Find where the given text appears and provide that cell's center as [X, Y] coordinate. 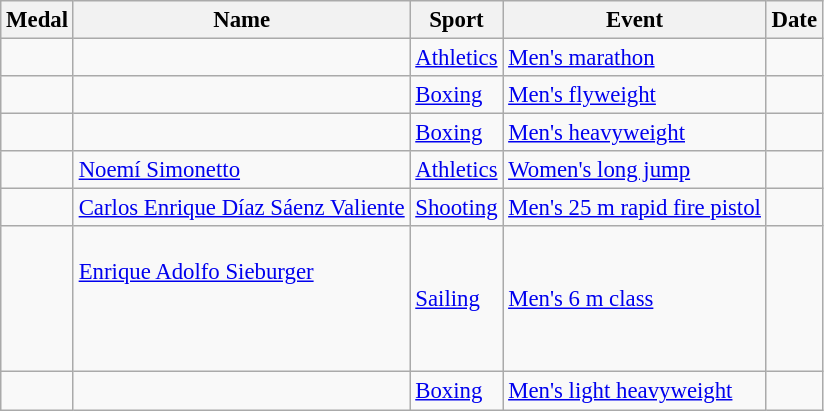
Men's light heavyweight [634, 391]
Noemí Simonetto [242, 170]
Event [634, 20]
Date [794, 20]
Shooting [456, 208]
Medal [38, 20]
Men's 6 m class [634, 299]
Sailing [456, 299]
Carlos Enrique Díaz Sáenz Valiente [242, 208]
Men's 25 m rapid fire pistol [634, 208]
Men's marathon [634, 58]
Women's long jump [634, 170]
Sport [456, 20]
Men's heavyweight [634, 133]
Men's flyweight [634, 95]
Enrique Adolfo Sieburger [242, 299]
Name [242, 20]
